From the cell containing the given text, extract its center point as (X, Y) coordinate. 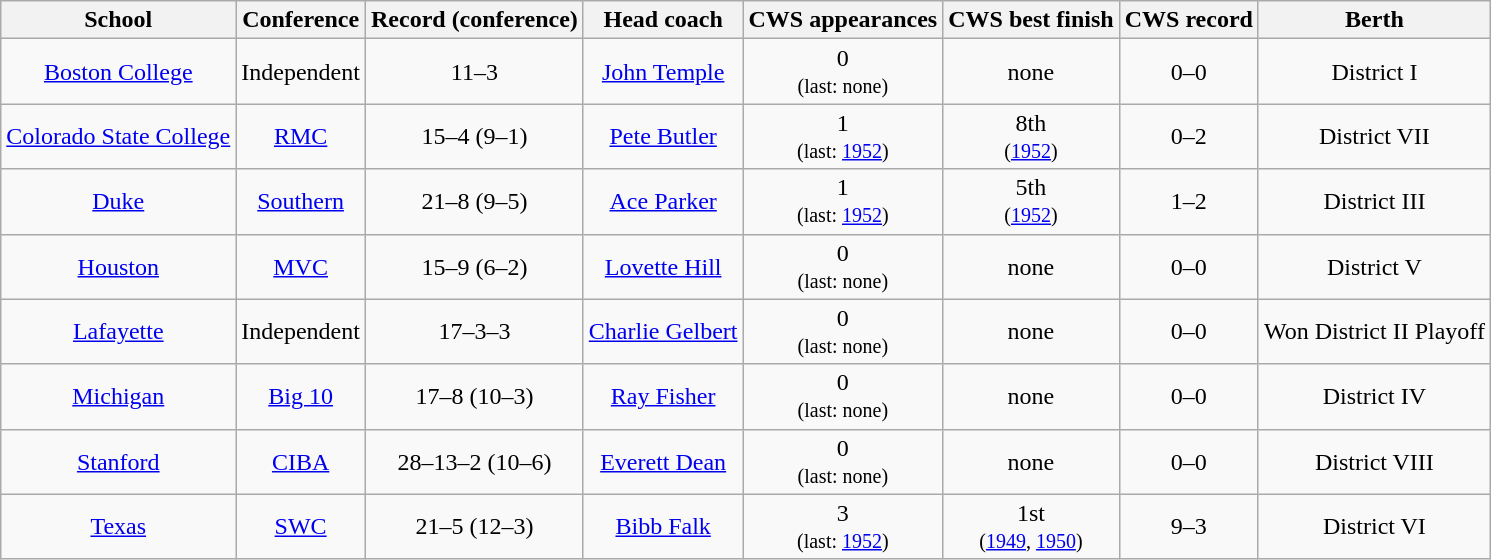
9–3 (1188, 526)
3(last: 1952) (843, 526)
0–2 (1188, 136)
John Temple (663, 72)
Texas (118, 526)
Lafayette (118, 332)
Big 10 (301, 396)
17–3–3 (474, 332)
District V (1374, 266)
Colorado State College (118, 136)
CIBA (301, 462)
Bibb Falk (663, 526)
District IV (1374, 396)
Boston College (118, 72)
CWS best finish (1031, 20)
MVC (301, 266)
Charlie Gelbert (663, 332)
Ace Parker (663, 202)
Duke (118, 202)
28–13–2 (10–6) (474, 462)
8th(1952) (1031, 136)
Southern (301, 202)
Berth (1374, 20)
1–2 (1188, 202)
Everett Dean (663, 462)
District III (1374, 202)
School (118, 20)
District I (1374, 72)
Won District II Playoff (1374, 332)
SWC (301, 526)
Head coach (663, 20)
District VIII (1374, 462)
21–5 (12–3) (474, 526)
1st(1949, 1950) (1031, 526)
15–9 (6–2) (474, 266)
5th(1952) (1031, 202)
CWS record (1188, 20)
RMC (301, 136)
District VI (1374, 526)
Conference (301, 20)
Houston (118, 266)
Stanford (118, 462)
17–8 (10–3) (474, 396)
21–8 (9–5) (474, 202)
Pete Butler (663, 136)
Michigan (118, 396)
Record (conference) (474, 20)
District VII (1374, 136)
11–3 (474, 72)
Lovette Hill (663, 266)
Ray Fisher (663, 396)
15–4 (9–1) (474, 136)
CWS appearances (843, 20)
